Identify which cell holds the provided text, then report its (X, Y) central coordinate. 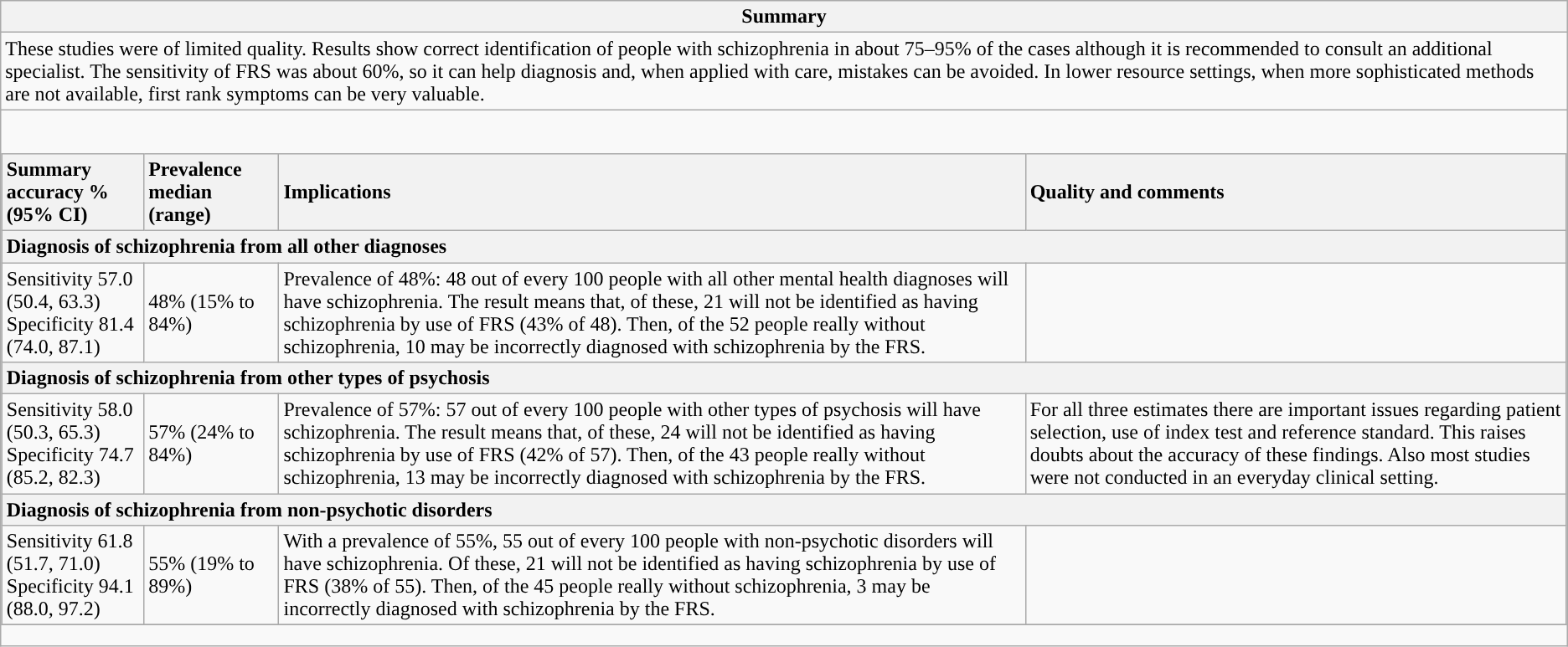
55% (19% to 89%) (211, 576)
Diagnosis of schizophrenia from other types of psychosis (784, 378)
Sensitivity 58.0 (50.3, 65.3) Specificity 74.7 (85.2, 82.3) (72, 444)
Diagnosis of schizophrenia from all other diagnoses (784, 246)
57% (24% to 84%) (211, 444)
Sensitivity 61.8 (51.7, 71.0) Specificity 94.1 (88.0, 97.2) (72, 576)
Prevalence median (range) (211, 192)
Summary accuracy % (95% CI) (72, 192)
Sensitivity 57.0 (50.4, 63.3) Specificity 81.4 (74.0, 87.1) (72, 313)
Quality and comments (1296, 192)
Summary (784, 17)
48% (15% to 84%) (211, 313)
Implications (652, 192)
Diagnosis of schizophrenia from non-psychotic disorders (784, 510)
